Return (x, y) of the center of cell containing provided text 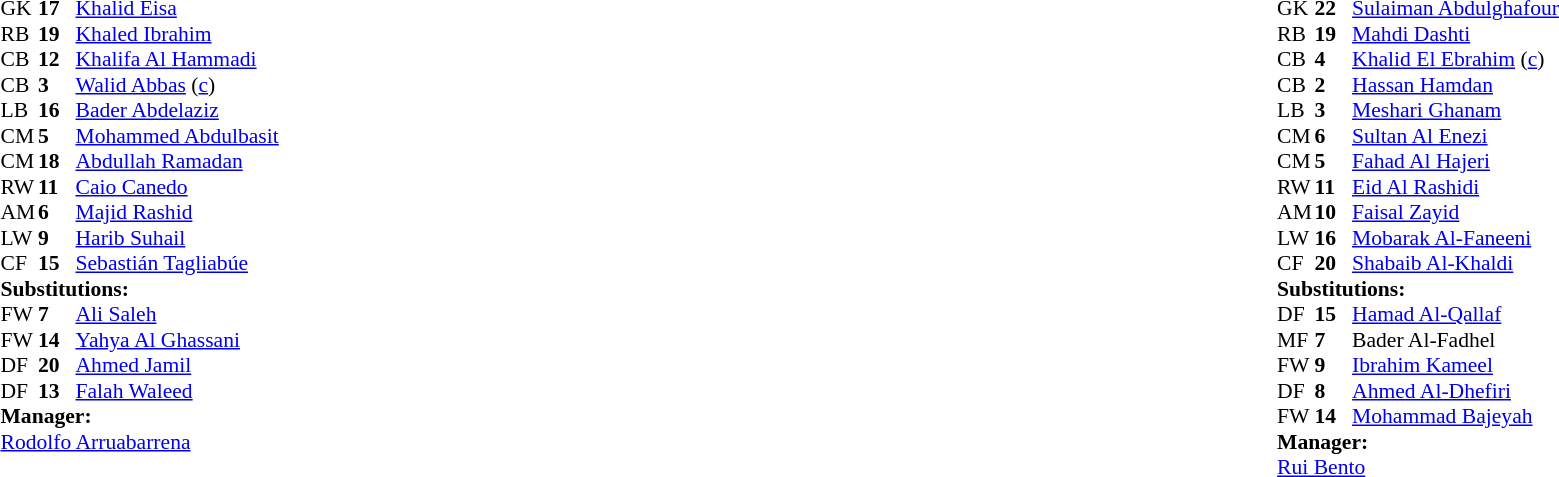
Mobarak Al-Faneeni (1456, 238)
10 (1334, 213)
Ali Saleh (178, 315)
Shabaib Al-Khaldi (1456, 263)
Majid Rashid (178, 213)
Faisal Zayid (1456, 213)
Mohammad Bajeyah (1456, 417)
MF (1296, 340)
Khalid El Ebrahim (c) (1456, 59)
Fahad Al Hajeri (1456, 161)
12 (57, 59)
4 (1334, 59)
Sebastián Tagliabúe (178, 263)
Walid Abbas (c) (178, 85)
Ahmed Al-Dhefiri (1456, 391)
Bader Abdelaziz (178, 111)
18 (57, 161)
Ibrahim Kameel (1456, 365)
Eid Al Rashidi (1456, 187)
Bader Al-Fadhel (1456, 340)
Abdullah Ramadan (178, 161)
Khaled Ibrahim (178, 34)
Falah Waleed (178, 391)
Sultan Al Enezi (1456, 136)
Hamad Al-Qallaf (1456, 315)
Harib Suhail (178, 238)
Caio Canedo (178, 187)
Yahya Al Ghassani (178, 340)
Rodolfo Arruabarrena (139, 442)
Meshari Ghanam (1456, 111)
Mohammed Abdulbasit (178, 136)
2 (1334, 85)
Khalifa Al Hammadi (178, 59)
Ahmed Jamil (178, 365)
Hassan Hamdan (1456, 85)
Mahdi Dashti (1456, 34)
13 (57, 391)
8 (1334, 391)
